Scan for the cell matching the given text and deliver its [X, Y] coordinate at center. 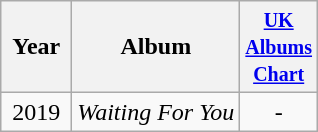
- [279, 112]
Year [36, 47]
UK Albums Chart [279, 47]
Waiting For You [156, 112]
Album [156, 47]
2019 [36, 112]
